For the text-containing cell, return its midpoint in [x, y] coordinate format. 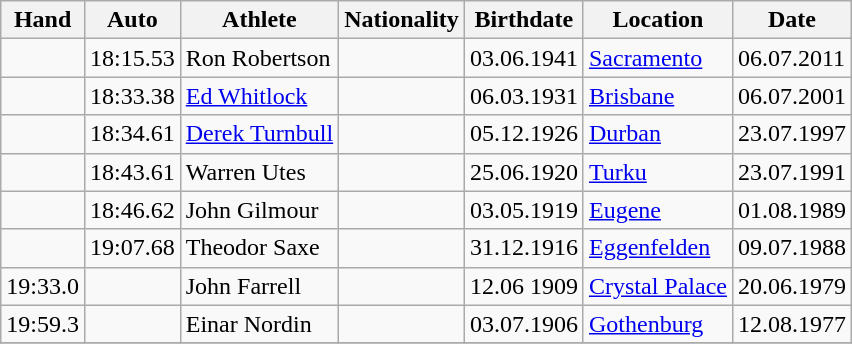
03.05.1919 [524, 210]
19:59.3 [43, 324]
09.07.1988 [792, 248]
Turku [658, 172]
Eugene [658, 210]
Durban [658, 134]
Location [658, 20]
Eggenfelden [658, 248]
01.08.1989 [792, 210]
Theodor Saxe [259, 248]
Crystal Palace [658, 286]
John Gilmour [259, 210]
18:34.61 [132, 134]
Brisbane [658, 96]
12.08.1977 [792, 324]
03.06.1941 [524, 58]
25.06.1920 [524, 172]
Hand [43, 20]
Derek Turnbull [259, 134]
23.07.1991 [792, 172]
John Farrell [259, 286]
23.07.1997 [792, 134]
19:33.0 [43, 286]
03.07.1906 [524, 324]
18:33.38 [132, 96]
Ed Whitlock [259, 96]
Date [792, 20]
Sacramento [658, 58]
Nationality [402, 20]
Einar Nordin [259, 324]
Warren Utes [259, 172]
06.07.2011 [792, 58]
Ron Robertson [259, 58]
20.06.1979 [792, 286]
06.03.1931 [524, 96]
Athlete [259, 20]
18:15.53 [132, 58]
18:43.61 [132, 172]
12.06 1909 [524, 286]
06.07.2001 [792, 96]
Gothenburg [658, 324]
05.12.1926 [524, 134]
19:07.68 [132, 248]
18:46.62 [132, 210]
Auto [132, 20]
Birthdate [524, 20]
31.12.1916 [524, 248]
